Extract the (X, Y) coordinate from the center of the cell holding the provided text.  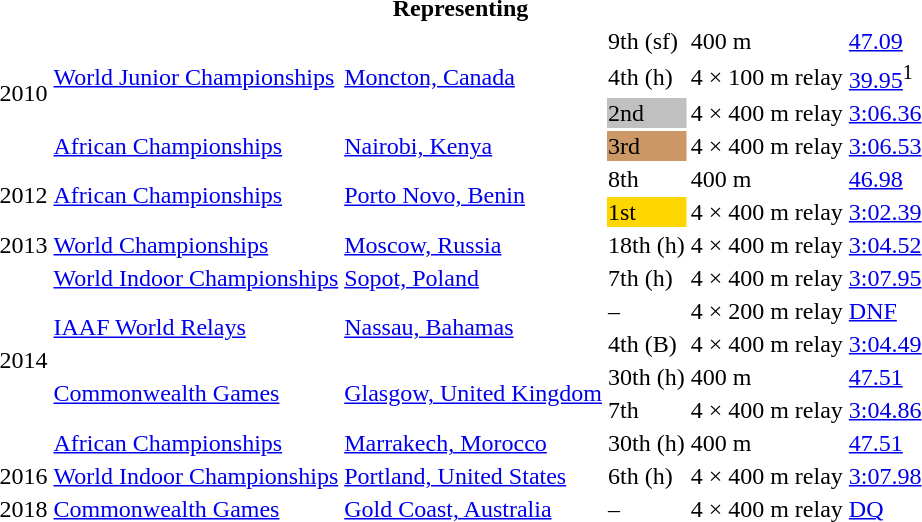
World Championships (196, 245)
7th (646, 410)
World Junior Championships (196, 77)
4 × 100 m relay (766, 77)
6th (h) (646, 476)
18th (h) (646, 245)
2nd (646, 113)
9th (sf) (646, 41)
7th (h) (646, 278)
Nairobi, Kenya (474, 146)
Moncton, Canada (474, 77)
– (646, 311)
IAAF World Relays (196, 328)
8th (646, 179)
1st (646, 212)
4 × 200 m relay (766, 311)
3rd (646, 146)
4th (B) (646, 344)
Moscow, Russia (474, 245)
Porto Novo, Benin (474, 196)
Sopot, Poland (474, 278)
Marrakech, Morocco (474, 443)
Portland, United States (474, 476)
4th (h) (646, 77)
Nassau, Bahamas (474, 328)
Commonwealth Games (196, 394)
Glasgow, United Kingdom (474, 394)
